Determine the (x, y) coordinate at the center of the cell enclosing the given text.  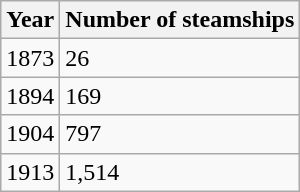
1873 (30, 58)
1,514 (180, 172)
169 (180, 96)
1894 (30, 96)
Number of steamships (180, 20)
797 (180, 134)
Year (30, 20)
1913 (30, 172)
26 (180, 58)
1904 (30, 134)
